Search for the cell housing the specified text and yield its (x, y) center coordinate. 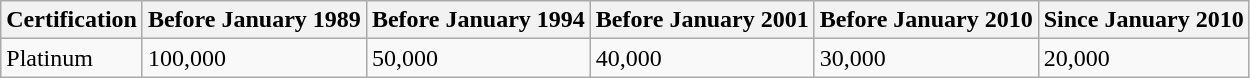
Certification (72, 20)
30,000 (926, 58)
Since January 2010 (1144, 20)
Before January 2010 (926, 20)
Before January 2001 (702, 20)
50,000 (478, 58)
Platinum (72, 58)
100,000 (254, 58)
Before January 1989 (254, 20)
40,000 (702, 58)
Before January 1994 (478, 20)
20,000 (1144, 58)
